Find where the given text appears and provide that cell's center as (X, Y) coordinate. 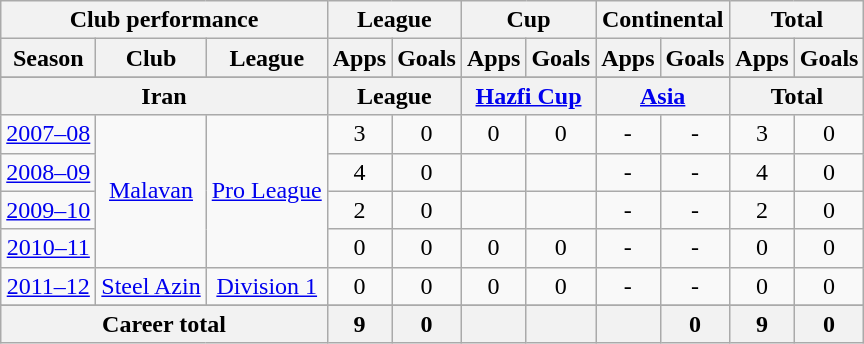
Club performance (164, 20)
Steel Azin (151, 286)
Division 1 (266, 286)
Malavan (151, 191)
2011–12 (48, 286)
Cup (528, 20)
Asia (663, 96)
2007–08 (48, 134)
Pro League (266, 191)
Hazfi Cup (528, 96)
Continental (663, 20)
Iran (164, 96)
2009–10 (48, 210)
Career total (164, 324)
Season (48, 58)
2008–09 (48, 172)
Club (151, 58)
2010–11 (48, 248)
